Return the (x, y) coordinate for the center point of the cell that contains the specified text.  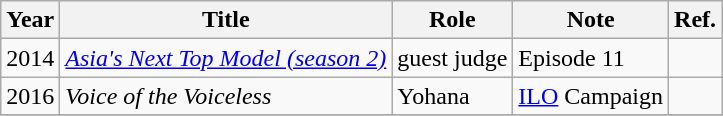
Ref. (696, 20)
Yohana (452, 96)
Title (226, 20)
guest judge (452, 58)
Voice of the Voiceless (226, 96)
ILO Campaign (591, 96)
2014 (30, 58)
Episode 11 (591, 58)
Role (452, 20)
Note (591, 20)
2016 (30, 96)
Asia's Next Top Model (season 2) (226, 58)
Year (30, 20)
